Detect which cell encompasses the target text, then output its (x, y) center coordinate. 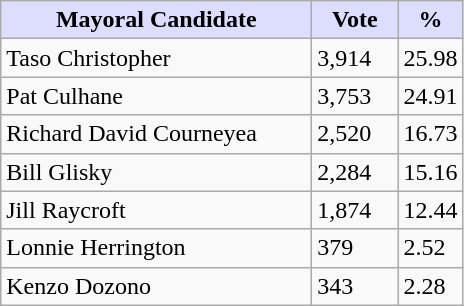
12.44 (430, 210)
24.91 (430, 96)
16.73 (430, 134)
1,874 (355, 210)
Lonnie Herrington (156, 248)
2,520 (355, 134)
Pat Culhane (156, 96)
3,753 (355, 96)
2,284 (355, 172)
Jill Raycroft (156, 210)
2.52 (430, 248)
Vote (355, 20)
% (430, 20)
15.16 (430, 172)
Mayoral Candidate (156, 20)
Bill Glisky (156, 172)
379 (355, 248)
2.28 (430, 286)
Richard David Courneyea (156, 134)
343 (355, 286)
25.98 (430, 58)
Kenzo Dozono (156, 286)
Taso Christopher (156, 58)
3,914 (355, 58)
